Pinpoint the cell where the given text exists, returning its (X, Y) midpoint coordinate. 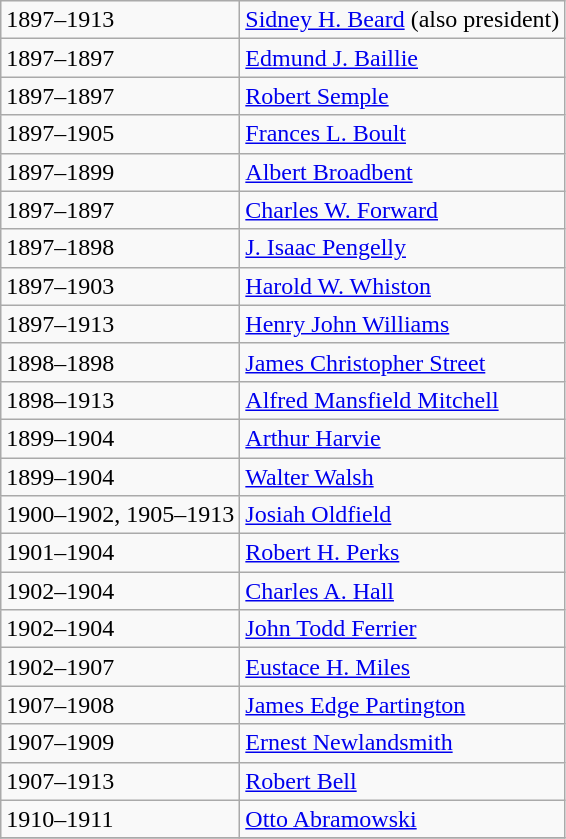
Eustace H. Miles (402, 667)
Frances L. Boult (402, 134)
1907–1909 (120, 743)
Josiah Oldfield (402, 515)
1901–1904 (120, 553)
1907–1913 (120, 781)
1897–1903 (120, 286)
Robert Bell (402, 781)
John Todd Ferrier (402, 629)
Edmund J. Baillie (402, 58)
1907–1908 (120, 705)
Henry John Williams (402, 324)
Harold W. Whiston (402, 286)
1897–1899 (120, 172)
1902–1907 (120, 667)
Albert Broadbent (402, 172)
Ernest Newlandsmith (402, 743)
Robert H. Perks (402, 553)
1898–1913 (120, 400)
Otto Abramowski (402, 819)
James Christopher Street (402, 362)
James Edge Partington (402, 705)
Walter Walsh (402, 477)
J. Isaac Pengelly (402, 248)
Charles W. Forward (402, 210)
Sidney H. Beard (also president) (402, 20)
1900–1902, 1905–1913 (120, 515)
Arthur Harvie (402, 438)
1910–1911 (120, 819)
Alfred Mansfield Mitchell (402, 400)
1897–1905 (120, 134)
Charles A. Hall (402, 591)
Robert Semple (402, 96)
1897–1898 (120, 248)
1898–1898 (120, 362)
